Identify which cell holds the provided text, then report its [x, y] central coordinate. 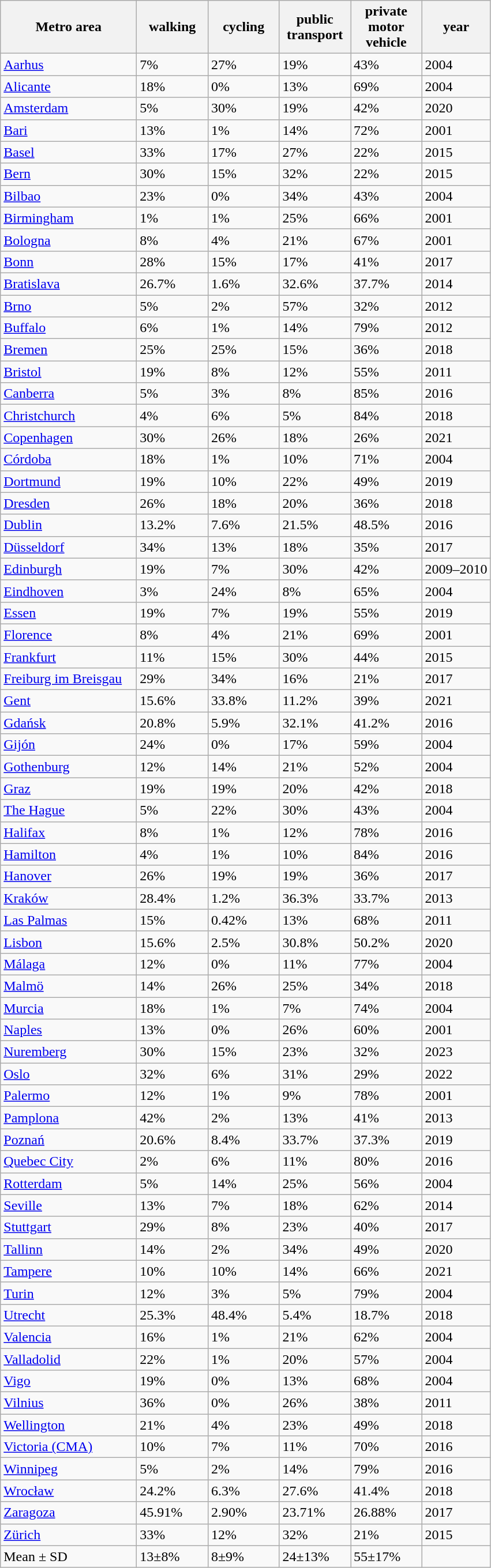
Bremen [69, 350]
Dresden [69, 503]
Mean ± SD [69, 1556]
74% [387, 1008]
38% [387, 1403]
Turin [69, 1293]
private motor vehicle [387, 27]
41.4% [387, 1491]
28.4% [173, 898]
Dortmund [69, 481]
2009–2010 [456, 569]
Córdoba [69, 459]
13±8% [173, 1556]
Quebec City [69, 1162]
30.8% [315, 942]
31% [315, 1074]
Utrecht [69, 1315]
26.88% [387, 1513]
Buffalo [69, 328]
Rotterdam [69, 1183]
Victoria (CMA) [69, 1447]
Gothenburg [69, 767]
Brno [69, 306]
cycling [243, 27]
72% [387, 130]
Las Palmas [69, 920]
Zaragoza [69, 1513]
Amsterdam [69, 108]
Copenhagen [69, 438]
Düsseldorf [69, 547]
year [456, 27]
2.90% [243, 1513]
Valencia [69, 1337]
Hamilton [69, 854]
77% [387, 964]
Christchurch [69, 416]
Graz [69, 789]
40% [387, 1227]
8.4% [243, 1140]
71% [387, 459]
23.71% [315, 1513]
50.2% [387, 942]
48.4% [243, 1315]
Tampere [69, 1271]
7.6% [243, 525]
Vilnius [69, 1403]
Bologna [69, 240]
27.6% [315, 1491]
20.6% [173, 1140]
5.4% [315, 1315]
32.1% [315, 723]
6.3% [243, 1491]
Freiburg im Breisgau [69, 679]
5.9% [243, 723]
Málaga [69, 964]
Lisbon [69, 942]
85% [387, 394]
0.42% [243, 920]
Bristol [69, 372]
Basel [69, 152]
Bratislava [69, 284]
1.2% [243, 898]
21.5% [315, 525]
2023 [456, 1052]
Gent [69, 701]
Bari [69, 130]
2022 [456, 1074]
Stuttgart [69, 1227]
37.3% [387, 1140]
70% [387, 1447]
41.2% [387, 723]
Halifax [69, 832]
18.7% [387, 1315]
2.5% [243, 942]
Oslo [69, 1074]
1.6% [243, 284]
Malmö [69, 986]
Murcia [69, 1008]
59% [387, 745]
Seville [69, 1205]
Vigo [69, 1381]
33.8% [243, 701]
Essen [69, 613]
25.3% [173, 1315]
Alicante [69, 86]
28% [173, 262]
Eindhoven [69, 591]
52% [387, 767]
Palermo [69, 1096]
56% [387, 1183]
20.8% [173, 723]
60% [387, 1030]
Gdańsk [69, 723]
Frankfurt [69, 657]
Zürich [69, 1535]
36.3% [315, 898]
The Hague [69, 811]
Edinburgh [69, 569]
Bilbao [69, 196]
Wrocław [69, 1491]
32.6% [315, 284]
44% [387, 657]
Canberra [69, 394]
8±9% [243, 1556]
walking [173, 27]
35% [387, 547]
24±13% [315, 1556]
Tallinn [69, 1249]
67% [387, 240]
Pamplona [69, 1118]
Florence [69, 635]
9% [315, 1096]
Kraków [69, 898]
80% [387, 1162]
45.91% [173, 1513]
Gijón [69, 745]
Birmingham [69, 218]
Winnipeg [69, 1469]
11.2% [315, 701]
Aarhus [69, 65]
Nuremberg [69, 1052]
Bonn [69, 262]
public transport [315, 27]
55±17% [387, 1556]
Hanover [69, 876]
Naples [69, 1030]
Dublin [69, 525]
Wellington [69, 1425]
24.2% [173, 1491]
Metro area [69, 27]
13.2% [173, 525]
39% [387, 701]
65% [387, 591]
48.5% [387, 525]
Bern [69, 174]
37.7% [387, 284]
Poznań [69, 1140]
Valladolid [69, 1359]
26.7% [173, 284]
